Capture the cell that displays the provided text and extract its (X, Y) central coordinate. 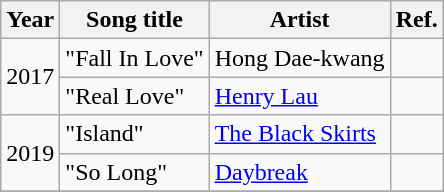
Hong Dae-kwang (300, 58)
Song title (134, 20)
"Island" (134, 134)
Year (30, 20)
"So Long" (134, 172)
2019 (30, 153)
"Fall In Love" (134, 58)
Daybreak (300, 172)
Henry Lau (300, 96)
2017 (30, 77)
The Black Skirts (300, 134)
Artist (300, 20)
Ref. (416, 20)
"Real Love" (134, 96)
